Return [x, y] of the center of cell containing provided text 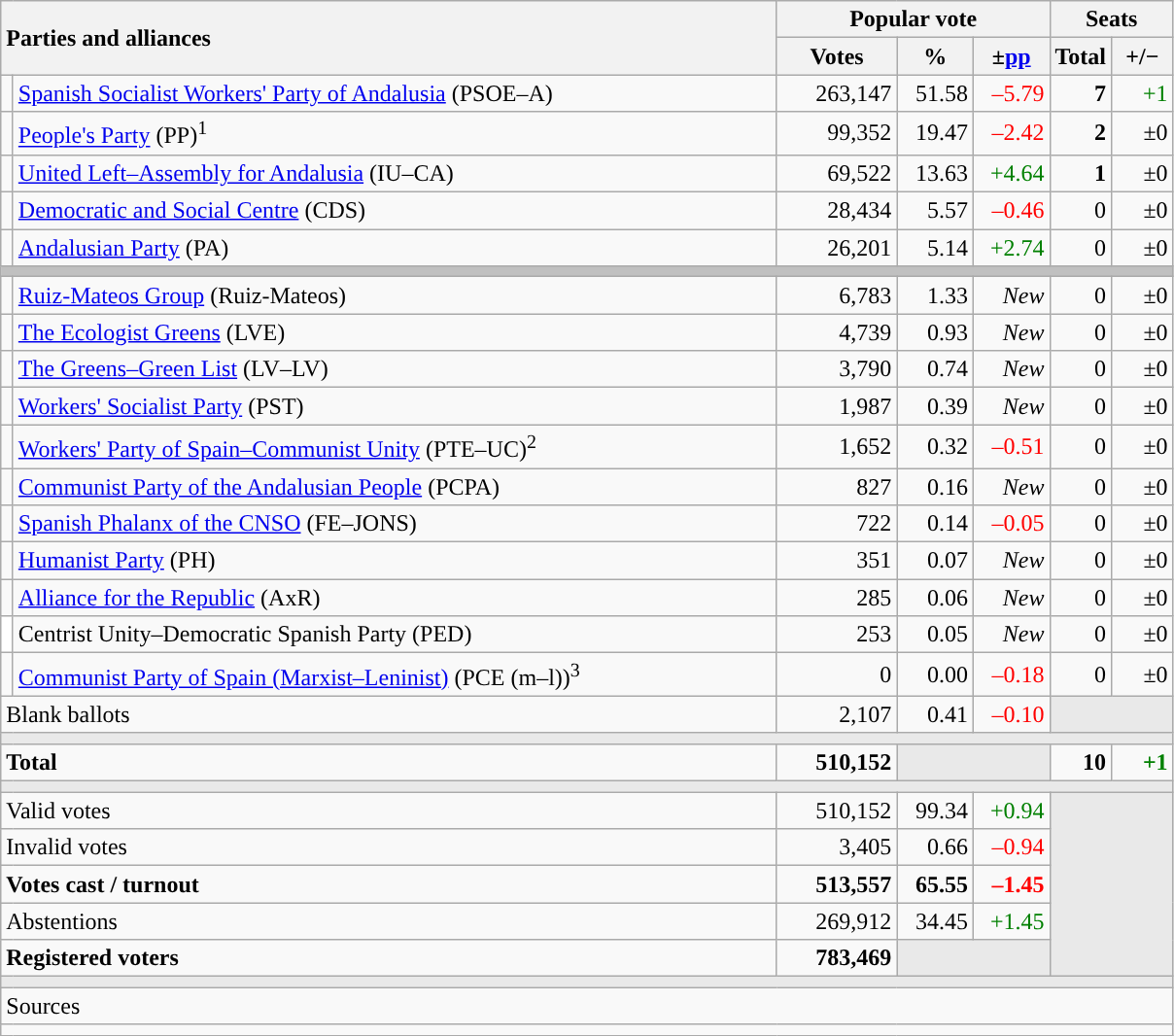
0.39 [935, 406]
0.00 [935, 674]
Spanish Socialist Workers' Party of Andalusia (PSOE–A) [395, 93]
United Left–Assembly for Andalusia (IU–CA) [395, 173]
Abstentions [389, 921]
Democratic and Social Centre (CDS) [395, 211]
3,790 [837, 369]
Workers' Socialist Party (PST) [395, 406]
The Ecologist Greens (LVE) [395, 332]
–5.79 [1011, 93]
28,434 [837, 211]
Sources [587, 1006]
–0.18 [1011, 674]
0.41 [935, 714]
Seats [1112, 19]
1,652 [837, 447]
1.33 [935, 295]
351 [837, 561]
Workers' Party of Spain–Communist Unity (PTE–UC)2 [395, 447]
0.06 [935, 598]
99,352 [837, 134]
827 [837, 487]
Spanish Phalanx of the CNSO (FE–JONS) [395, 524]
–0.94 [1011, 847]
–0.46 [1011, 211]
–2.42 [1011, 134]
Popular vote [914, 19]
19.47 [935, 134]
Ruiz-Mateos Group (Ruiz-Mateos) [395, 295]
722 [837, 524]
263,147 [837, 93]
285 [837, 598]
0.74 [935, 369]
+4.64 [1011, 173]
±pp [1011, 56]
1,987 [837, 406]
Communist Party of the Andalusian People (PCPA) [395, 487]
34.45 [935, 921]
+2.74 [1011, 248]
5.14 [935, 248]
Registered voters [389, 958]
13.63 [935, 173]
253 [837, 635]
783,469 [837, 958]
+1.45 [1011, 921]
Votes cast / turnout [389, 884]
Valid votes [389, 811]
Parties and alliances [389, 38]
4,739 [837, 332]
Centrist Unity–Democratic Spanish Party (PED) [395, 635]
3,405 [837, 847]
0.66 [935, 847]
269,912 [837, 921]
–1.45 [1011, 884]
People's Party (PP)1 [395, 134]
69,522 [837, 173]
Alliance for the Republic (AxR) [395, 598]
+/− [1143, 56]
1 [1081, 173]
The Greens–Green List (LV–LV) [395, 369]
0.14 [935, 524]
0.16 [935, 487]
0.32 [935, 447]
+0.94 [1011, 811]
–0.05 [1011, 524]
Votes [837, 56]
Blank ballots [389, 714]
99.34 [935, 811]
2 [1081, 134]
0.05 [935, 635]
0.93 [935, 332]
6,783 [837, 295]
7 [1081, 93]
513,557 [837, 884]
Invalid votes [389, 847]
65.55 [935, 884]
5.57 [935, 211]
Humanist Party (PH) [395, 561]
–0.51 [1011, 447]
Communist Party of Spain (Marxist–Leninist) (PCE (m–l))3 [395, 674]
2,107 [837, 714]
10 [1081, 763]
–0.10 [1011, 714]
51.58 [935, 93]
26,201 [837, 248]
% [935, 56]
0.07 [935, 561]
Andalusian Party (PA) [395, 248]
